Determine the [x, y] coordinate at the center of the cell enclosing the given text.  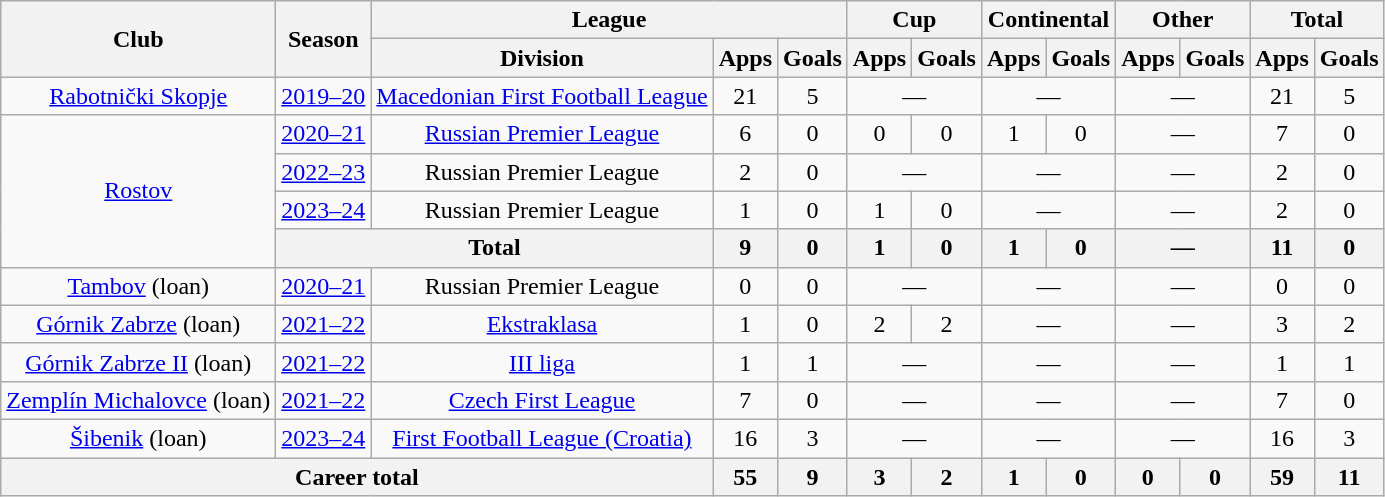
2022–23 [324, 172]
6 [745, 134]
Cup [914, 20]
III liga [542, 362]
Górnik Zabrze (loan) [138, 324]
59 [1282, 477]
First Football League (Croatia) [542, 438]
Rostov [138, 191]
Macedonian First Football League [542, 96]
55 [745, 477]
Šibenik (loan) [138, 438]
2019–20 [324, 96]
League [610, 20]
Division [542, 58]
Continental [1048, 20]
Tambov (loan) [138, 286]
Ekstraklasa [542, 324]
Career total [357, 477]
Season [324, 39]
Czech First League [542, 400]
Górnik Zabrze II (loan) [138, 362]
Club [138, 39]
Other [1183, 20]
Zemplín Michalovce (loan) [138, 400]
Rabotnički Skopje [138, 96]
